Provide the [x, y] coordinate of the cell's center where the given text is located.  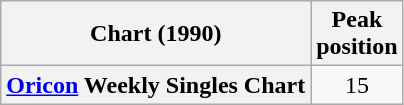
Oricon Weekly Singles Chart [156, 85]
15 [357, 85]
Peakposition [357, 34]
Chart (1990) [156, 34]
